Extract the [x, y] coordinate from the center of the cell holding the provided text.  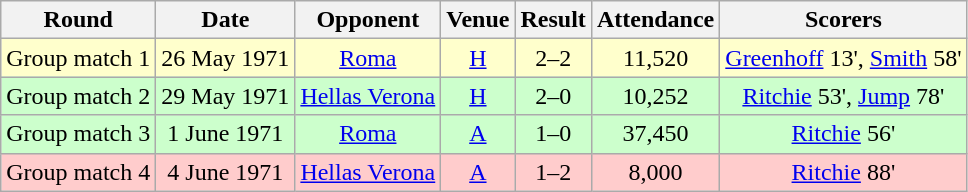
2–2 [553, 58]
Attendance [655, 20]
Ritchie 88' [844, 172]
Ritchie 56' [844, 134]
Venue [478, 20]
1 June 1971 [226, 134]
1–0 [553, 134]
10,252 [655, 96]
Group match 3 [78, 134]
2–0 [553, 96]
26 May 1971 [226, 58]
Greenhoff 13', Smith 58' [844, 58]
Date [226, 20]
Group match 4 [78, 172]
4 June 1971 [226, 172]
11,520 [655, 58]
Group match 1 [78, 58]
Ritchie 53', Jump 78' [844, 96]
Scorers [844, 20]
37,450 [655, 134]
Group match 2 [78, 96]
Opponent [368, 20]
1–2 [553, 172]
29 May 1971 [226, 96]
Result [553, 20]
8,000 [655, 172]
Round [78, 20]
